Capture the cell that displays the provided text and extract its [x, y] central coordinate. 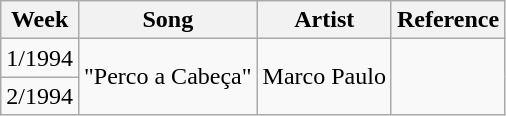
Reference [448, 20]
2/1994 [40, 96]
1/1994 [40, 58]
"Perco a Cabeça" [168, 77]
Marco Paulo [324, 77]
Artist [324, 20]
Week [40, 20]
Song [168, 20]
